Provide the (X, Y) coordinate of the cell's center where the given text is located.  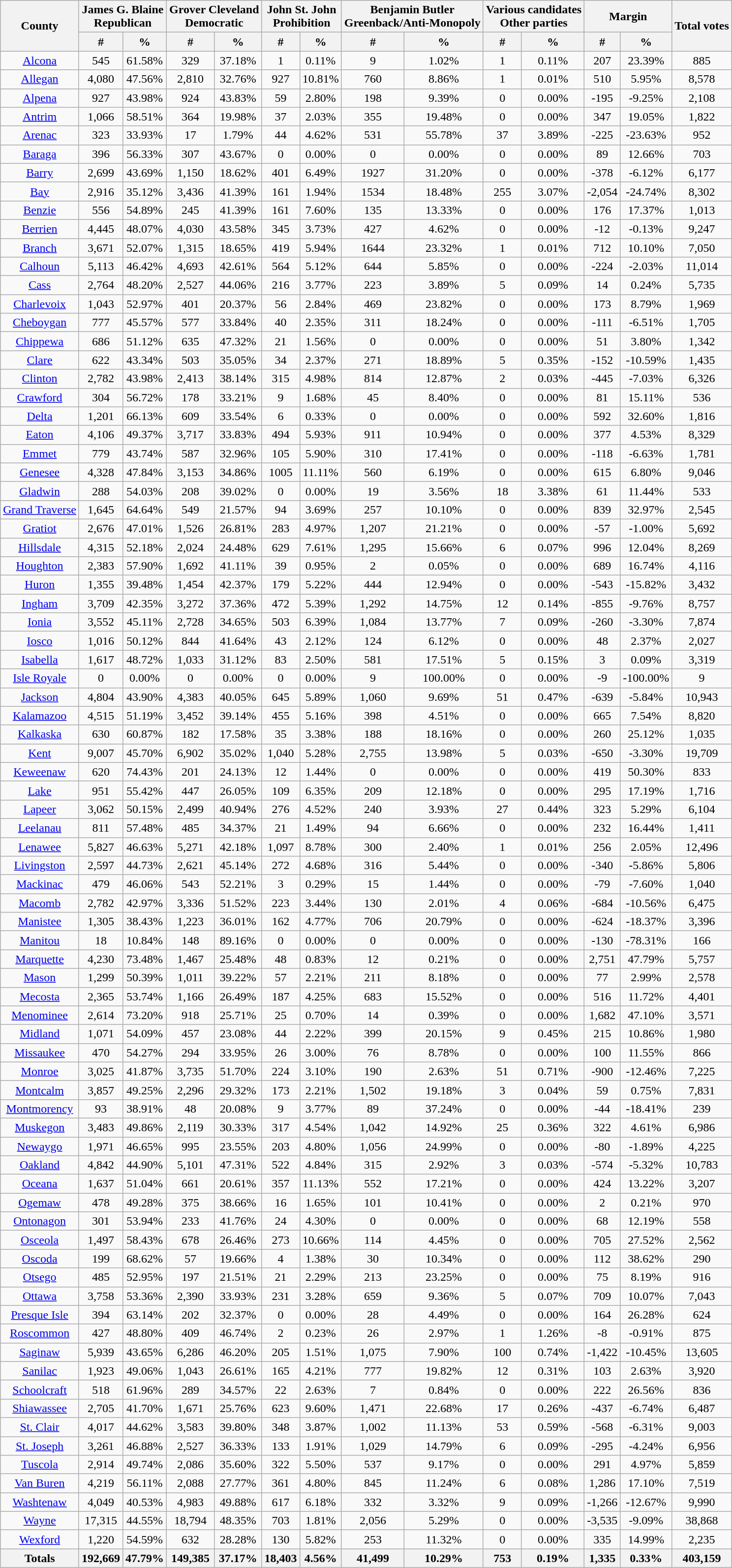
19.18% (444, 1090)
2,916 (100, 191)
9.69% (444, 697)
39.22% (238, 978)
307 (191, 154)
45.11% (145, 622)
9,003 (702, 1427)
52.97% (145, 304)
7,043 (702, 1296)
Isabella (40, 660)
845 (373, 1483)
55.78% (444, 135)
951 (100, 790)
15.52% (444, 996)
11.55% (646, 1053)
494 (280, 435)
100.00% (444, 678)
6.35% (321, 790)
233 (191, 1221)
5.94% (321, 247)
683 (373, 996)
4.56% (321, 1558)
73.20% (145, 1015)
-5.84% (646, 697)
0.45% (553, 1034)
364 (191, 117)
Ontonagon (40, 1221)
6,475 (702, 903)
0.24% (646, 285)
-1,266 (602, 1502)
609 (191, 416)
232 (602, 828)
Osceola (40, 1240)
Saginaw (40, 1352)
347 (602, 117)
39.02% (238, 491)
1,435 (702, 360)
44.90% (145, 1165)
48.20% (145, 285)
10.84% (145, 940)
35.05% (238, 360)
109 (280, 790)
42.97% (145, 903)
11.32% (444, 1539)
114 (373, 1240)
706 (373, 922)
283 (280, 528)
2,108 (702, 98)
-650 (602, 753)
1,207 (373, 528)
32.97% (646, 510)
35.02% (238, 753)
41.87% (145, 1071)
2.12% (321, 641)
-2.03% (646, 267)
50.30% (646, 772)
3,583 (191, 1427)
-6.74% (646, 1408)
1,292 (373, 603)
149,385 (191, 1558)
37.18% (238, 60)
3,758 (100, 1296)
11.11% (321, 472)
-574 (602, 1165)
13.98% (444, 753)
8.86% (444, 79)
42.35% (145, 603)
4.68% (321, 866)
1,781 (702, 453)
-111 (602, 323)
County (40, 26)
839 (602, 510)
4,116 (702, 566)
-5.86% (646, 866)
1,971 (100, 1146)
2,088 (191, 1483)
1005 (280, 472)
518 (100, 1389)
Lake (40, 790)
Alcona (40, 60)
3,272 (191, 603)
2,699 (100, 173)
3.56% (444, 491)
4,225 (702, 1146)
-195 (602, 98)
2,235 (702, 1539)
11.44% (646, 491)
470 (100, 1053)
814 (373, 379)
811 (100, 828)
13.33% (444, 210)
1,980 (702, 1034)
7.61% (321, 547)
1,295 (373, 547)
8,329 (702, 435)
5,859 (702, 1465)
348 (280, 1427)
617 (280, 1502)
25.12% (646, 734)
2,027 (702, 641)
4,842 (100, 1165)
Cass (40, 285)
398 (373, 716)
522 (280, 1165)
224 (280, 1071)
5.50% (321, 1465)
510 (602, 79)
47.32% (238, 341)
271 (373, 360)
10,783 (702, 1165)
-295 (602, 1446)
4.54% (321, 1127)
12.94% (444, 585)
49.37% (145, 435)
1927 (373, 173)
-44 (602, 1109)
-6.51% (646, 323)
26.46% (238, 1240)
6.12% (444, 641)
10.66% (321, 1240)
45.70% (145, 753)
469 (373, 304)
20.15% (444, 1034)
560 (373, 472)
58.51% (145, 117)
202 (191, 1315)
4.25% (321, 996)
995 (191, 1146)
291 (602, 1465)
289 (191, 1389)
16 (280, 1203)
0.74% (553, 1352)
13.22% (646, 1184)
Sanilac (40, 1371)
42.61% (238, 267)
182 (191, 734)
3,709 (100, 603)
Jackson (40, 697)
47.10% (646, 1015)
911 (373, 435)
14.99% (646, 1539)
592 (602, 416)
32.76% (238, 79)
1.79% (238, 135)
4,049 (100, 1502)
7,874 (702, 622)
615 (602, 472)
20.79% (444, 922)
424 (602, 1184)
213 (373, 1277)
23.39% (646, 60)
916 (702, 1277)
30.33% (238, 1127)
54.59% (145, 1539)
Hillsdale (40, 547)
68.62% (145, 1259)
635 (191, 341)
216 (280, 285)
Presque Isle (40, 1315)
2,614 (100, 1015)
2,545 (702, 510)
24.13% (238, 772)
51.52% (238, 903)
8,578 (702, 79)
Muskegon (40, 1127)
34.86% (238, 472)
10.07% (646, 1296)
4.51% (444, 716)
4,106 (100, 435)
6.19% (444, 472)
-100.00% (646, 678)
479 (100, 884)
23.82% (444, 304)
1.91% (321, 1446)
0.15% (553, 660)
-624 (602, 922)
25.71% (238, 1015)
199 (100, 1259)
1644 (373, 247)
2,119 (191, 1127)
Kalamazoo (40, 716)
Ingham (40, 603)
5.82% (321, 1539)
0.14% (553, 603)
Calhoun (40, 267)
9,046 (702, 472)
36.33% (238, 1446)
0.06% (553, 903)
10.29% (444, 1558)
-1.89% (646, 1146)
43 (280, 641)
-1.00% (646, 528)
3,432 (702, 585)
21.21% (444, 528)
56.33% (145, 154)
1,042 (373, 1127)
3,920 (702, 1371)
7,050 (702, 247)
4,230 (100, 959)
36.01% (238, 922)
Oscoda (40, 1259)
536 (702, 397)
543 (191, 884)
Chippewa (40, 341)
33.83% (238, 435)
1.56% (321, 341)
2.05% (646, 846)
622 (100, 360)
2,383 (100, 566)
4,080 (100, 79)
2,499 (191, 809)
33.84% (238, 323)
-224 (602, 267)
24.48% (238, 547)
6,177 (702, 173)
Branch (40, 247)
29.32% (238, 1090)
164 (602, 1315)
15.66% (444, 547)
5.85% (444, 267)
-543 (602, 585)
0.83% (321, 959)
Marquette (40, 959)
33.21% (238, 397)
-23.63% (646, 135)
16.74% (646, 566)
2.03% (321, 117)
355 (373, 117)
89.16% (238, 940)
1,454 (191, 585)
1,923 (100, 1371)
1.65% (321, 1203)
24 (280, 1221)
32.96% (238, 453)
3,396 (702, 922)
Gladwin (40, 491)
2,413 (191, 379)
Mecosta (40, 996)
188 (373, 734)
50.39% (145, 978)
21.57% (238, 510)
2.84% (321, 304)
-24.74% (646, 191)
Isle Royale (40, 678)
1,335 (602, 1558)
5,113 (100, 267)
Van Buren (40, 1483)
1,060 (373, 697)
1,220 (100, 1539)
52.18% (145, 547)
43.83% (238, 98)
55.42% (145, 790)
0.84% (444, 1389)
276 (280, 809)
5,806 (702, 866)
5.44% (444, 866)
4.21% (321, 1371)
3,319 (702, 660)
33.54% (238, 416)
1.49% (321, 828)
4.52% (321, 809)
549 (191, 510)
47.31% (238, 1165)
-9.25% (646, 98)
Oakland (40, 1165)
996 (602, 547)
375 (191, 1203)
43.69% (145, 173)
4,445 (100, 229)
0.04% (553, 1090)
25.76% (238, 1408)
3.80% (646, 341)
Clinton (40, 379)
166 (702, 940)
Arenac (40, 135)
6,956 (702, 1446)
0.71% (553, 1071)
712 (602, 247)
17,315 (100, 1521)
1534 (373, 191)
533 (702, 491)
Charlevoix (40, 304)
255 (502, 191)
41.76% (238, 1221)
Mackinac (40, 884)
41.64% (238, 641)
39.14% (238, 716)
20.61% (238, 1184)
12.04% (646, 547)
577 (191, 323)
35 (280, 734)
St. Joseph (40, 1446)
256 (602, 846)
6,902 (191, 753)
645 (280, 697)
-6.31% (646, 1427)
5.93% (321, 435)
329 (191, 60)
10.34% (444, 1259)
1,166 (191, 996)
54.89% (145, 210)
26.61% (238, 1371)
1,682 (602, 1015)
1,822 (702, 117)
1,671 (191, 1408)
39 (280, 566)
-5.32% (646, 1165)
Antrim (40, 117)
50.12% (145, 641)
2.01% (444, 903)
178 (191, 397)
659 (373, 1296)
57.48% (145, 828)
2.40% (444, 846)
4,515 (100, 716)
1,342 (702, 341)
301 (100, 1221)
-12.67% (646, 1502)
581 (373, 660)
516 (602, 996)
83 (280, 660)
3.00% (321, 1053)
31.20% (444, 173)
22.68% (444, 1408)
0.70% (321, 1015)
2.99% (646, 978)
-10.45% (646, 1352)
39.48% (145, 585)
705 (602, 1240)
1,526 (191, 528)
4,804 (100, 697)
19,709 (702, 753)
447 (191, 790)
34 (280, 360)
41.11% (238, 566)
1,056 (373, 1146)
537 (373, 1465)
1,013 (702, 210)
26.56% (646, 1389)
1,150 (191, 173)
47.56% (145, 79)
361 (280, 1483)
215 (602, 1034)
0.29% (321, 884)
Wayne (40, 1521)
73.48% (145, 959)
37.24% (444, 1109)
12,496 (702, 846)
10.81% (321, 79)
-152 (602, 360)
253 (373, 1539)
885 (702, 60)
304 (100, 397)
192,669 (100, 1558)
9.39% (444, 98)
2,578 (702, 978)
1,411 (702, 828)
409 (191, 1333)
28.28% (238, 1539)
0.35% (553, 360)
77 (602, 978)
66.13% (145, 416)
Grover ClevelandDemocratic (214, 17)
3.28% (321, 1296)
49.88% (238, 1502)
49.06% (145, 1371)
1,355 (100, 585)
32.37% (238, 1315)
46.42% (145, 267)
42.18% (238, 846)
-340 (602, 866)
47.84% (145, 472)
19.82% (444, 1371)
Lenawee (40, 846)
-6.63% (646, 453)
5.28% (321, 753)
39.80% (238, 1427)
31.12% (238, 660)
-568 (602, 1427)
-4.24% (646, 1446)
-639 (602, 697)
51.12% (145, 341)
34.65% (238, 622)
0.95% (321, 566)
231 (280, 1296)
44.73% (145, 866)
9.17% (444, 1465)
Ottawa (40, 1296)
54.03% (145, 491)
Baraga (40, 154)
4,219 (100, 1483)
47.01% (145, 528)
13.77% (444, 622)
709 (602, 1296)
3.44% (321, 903)
46.20% (238, 1352)
162 (280, 922)
2.29% (321, 1277)
23.55% (238, 1146)
61.96% (145, 1389)
-12.46% (646, 1071)
Macomb (40, 903)
25.48% (238, 959)
2,086 (191, 1465)
-6.12% (646, 173)
-79 (602, 884)
45 (373, 397)
300 (373, 846)
17.58% (238, 734)
2,296 (191, 1090)
290 (702, 1259)
56.72% (145, 397)
2,562 (702, 1240)
1,816 (702, 416)
1,071 (100, 1034)
42.37% (238, 585)
52.07% (145, 247)
311 (373, 323)
14.75% (444, 603)
4.45% (444, 1240)
27.52% (646, 1240)
0.08% (553, 1483)
2,751 (602, 959)
18.89% (444, 360)
3.93% (444, 809)
-9.09% (646, 1521)
239 (702, 1109)
Leelanau (40, 828)
3.87% (321, 1427)
866 (702, 1053)
46.88% (145, 1446)
3,336 (191, 903)
Lapeer (40, 809)
4.61% (646, 1127)
19 (373, 491)
105 (280, 453)
552 (373, 1184)
21.51% (238, 1277)
211 (373, 978)
3,153 (191, 472)
7.60% (321, 210)
970 (702, 1203)
2,597 (100, 866)
Delta (40, 416)
Totals (40, 1558)
-18.41% (646, 1109)
44.06% (238, 285)
58.43% (145, 1240)
9.60% (321, 1408)
St. Clair (40, 1427)
46.74% (238, 1333)
Emmet (40, 453)
26.28% (646, 1315)
-9 (602, 678)
197 (191, 1277)
53.36% (145, 1296)
Montmorency (40, 1109)
James G. BlaineRepublican (122, 17)
40.05% (238, 697)
5,827 (100, 846)
9.36% (444, 1296)
Manitou (40, 940)
203 (280, 1146)
33.95% (238, 1053)
4,017 (100, 1427)
4,383 (191, 697)
4.84% (321, 1165)
8,820 (702, 716)
11.72% (646, 996)
179 (280, 585)
46.06% (145, 884)
2,705 (100, 1408)
294 (191, 1053)
0.05% (444, 566)
8,302 (702, 191)
112 (602, 1259)
52.21% (238, 884)
9,247 (702, 229)
176 (602, 210)
Eaton (40, 435)
3.32% (444, 1502)
30 (373, 1259)
Total votes (702, 26)
17.41% (444, 453)
41.70% (145, 1408)
1,502 (373, 1090)
17.10% (646, 1483)
345 (280, 229)
Menominee (40, 1015)
4,030 (191, 229)
35.12% (145, 191)
56 (280, 304)
844 (191, 641)
10.41% (444, 1203)
3,062 (100, 809)
38.14% (238, 379)
6,986 (702, 1127)
-1,422 (602, 1352)
37.36% (238, 603)
Genesee (40, 472)
3,452 (191, 716)
2,676 (100, 528)
18.16% (444, 734)
-7.03% (646, 379)
49.28% (145, 1203)
-18.37% (646, 922)
4.77% (321, 922)
43.58% (238, 229)
317 (280, 1127)
4.30% (321, 1221)
17.51% (444, 660)
101 (373, 1203)
5.90% (321, 453)
Margin (628, 17)
17.21% (444, 1184)
-118 (602, 453)
Benjamin ButlerGreenback/Anti-Monopoly (412, 17)
Kalkaska (40, 734)
1.26% (553, 1333)
10.86% (646, 1034)
13,605 (702, 1352)
836 (702, 1389)
53 (502, 1427)
1,471 (373, 1408)
4.98% (321, 379)
1.51% (321, 1352)
10.94% (444, 435)
Crawford (40, 397)
23.32% (444, 247)
Ionia (40, 622)
27 (502, 809)
2.97% (444, 1333)
1,286 (602, 1483)
45.57% (145, 323)
12.87% (444, 379)
16.44% (646, 828)
3,436 (191, 191)
22 (280, 1389)
620 (100, 772)
924 (191, 98)
1,969 (702, 304)
1,066 (100, 117)
0.44% (553, 809)
-130 (602, 940)
Wexford (40, 1539)
38,868 (702, 1521)
689 (602, 566)
-78.31% (646, 940)
Benzie (40, 210)
632 (191, 1539)
48.35% (238, 1521)
1,029 (373, 1446)
20.08% (238, 1109)
John St. JohnProhibition (302, 17)
4,401 (702, 996)
245 (191, 210)
2,056 (373, 1521)
288 (100, 491)
Allegan (40, 79)
48.72% (145, 660)
272 (280, 866)
Shiawassee (40, 1408)
Monroe (40, 1071)
18.65% (238, 247)
1,016 (100, 641)
295 (602, 790)
11.24% (444, 1483)
-378 (602, 173)
396 (100, 154)
0.26% (553, 1408)
50.15% (145, 809)
5.16% (321, 716)
Kent (40, 753)
103 (602, 1371)
1,497 (100, 1240)
19.98% (238, 117)
26.05% (238, 790)
Bay (40, 191)
5,939 (100, 1352)
63.14% (145, 1315)
686 (100, 341)
8,757 (702, 603)
3,025 (100, 1071)
-855 (602, 603)
545 (100, 60)
190 (373, 1071)
1.68% (321, 397)
-260 (602, 622)
6.66% (444, 828)
Iosco (40, 641)
17.37% (646, 210)
222 (602, 1389)
Washtenaw (40, 1502)
56.11% (145, 1483)
44.55% (145, 1521)
27.77% (238, 1483)
629 (280, 547)
2.80% (321, 98)
Oceana (40, 1184)
472 (280, 603)
-15.82% (646, 585)
-57 (602, 528)
8.79% (646, 304)
Keweenaw (40, 772)
3.10% (321, 1071)
18,794 (191, 1521)
40.94% (238, 809)
Montcalm (40, 1090)
2,914 (100, 1465)
64.64% (145, 510)
-2,054 (602, 191)
2,365 (100, 996)
201 (191, 772)
40 (280, 323)
564 (280, 267)
1,305 (100, 922)
28 (373, 1315)
5.95% (646, 79)
2,728 (191, 622)
2,764 (100, 285)
-900 (602, 1071)
444 (373, 585)
76 (373, 1053)
403,159 (702, 1558)
Otsego (40, 1277)
8,269 (702, 547)
-7.60% (646, 884)
0.31% (553, 1371)
6,286 (191, 1352)
14.92% (444, 1127)
81 (602, 397)
377 (602, 435)
4.53% (646, 435)
260 (602, 734)
760 (373, 79)
1,002 (373, 1427)
-12 (602, 229)
875 (702, 1333)
0.23% (321, 1333)
17.19% (646, 790)
3,857 (100, 1090)
15.11% (646, 397)
Barry (40, 173)
43.65% (145, 1352)
Roscommon (40, 1333)
18,403 (280, 1558)
53.74% (145, 996)
2,024 (191, 547)
Manistee (40, 922)
3.69% (321, 510)
5,101 (191, 1165)
1,097 (280, 846)
48.80% (145, 1333)
1,705 (702, 323)
165 (280, 1371)
49.25% (145, 1090)
Alpena (40, 98)
457 (191, 1034)
310 (373, 453)
1,223 (191, 922)
Missaukee (40, 1053)
1.02% (444, 60)
394 (100, 1315)
1,692 (191, 566)
26.81% (238, 528)
49.86% (145, 1127)
135 (373, 210)
1.81% (321, 1521)
0.19% (553, 1558)
3,735 (191, 1071)
10,943 (702, 697)
Mason (40, 978)
Livingston (40, 866)
15 (373, 884)
1,637 (100, 1184)
4,328 (100, 472)
26.49% (238, 996)
11,014 (702, 267)
5.89% (321, 697)
Clare (40, 360)
1,645 (100, 510)
7,225 (702, 1071)
19.48% (444, 117)
3,717 (191, 435)
93 (100, 1109)
51.04% (145, 1184)
32.60% (646, 416)
34.37% (238, 828)
918 (191, 1015)
198 (373, 98)
57.90% (145, 566)
148 (191, 940)
5.12% (321, 267)
45.14% (238, 866)
1,075 (373, 1352)
6,104 (702, 809)
5.22% (321, 585)
74.43% (145, 772)
43.67% (238, 154)
2,390 (191, 1296)
2.92% (444, 1165)
23.25% (444, 1277)
Tuscola (40, 1465)
19.66% (238, 1259)
41,499 (373, 1558)
1,084 (373, 622)
531 (373, 135)
19.05% (646, 117)
0.75% (646, 1090)
205 (280, 1352)
1,299 (100, 978)
257 (373, 510)
Midland (40, 1034)
1,201 (100, 416)
44.62% (145, 1427)
7,831 (702, 1090)
1.94% (321, 191)
623 (280, 1408)
5,735 (702, 285)
5,757 (702, 959)
37.17% (238, 1558)
556 (100, 210)
3,571 (702, 1015)
1,315 (191, 247)
35.60% (238, 1465)
7.54% (646, 716)
630 (100, 734)
51.70% (238, 1071)
587 (191, 453)
833 (702, 772)
Huron (40, 585)
6.39% (321, 622)
-225 (602, 135)
40.53% (145, 1502)
Gratiot (40, 528)
9,007 (100, 753)
38.91% (145, 1109)
4,983 (191, 1502)
2.50% (321, 660)
Various candidatesOther parties (534, 17)
43.90% (145, 697)
558 (702, 1221)
3,261 (100, 1446)
1.38% (321, 1259)
34.57% (238, 1389)
-684 (602, 903)
5.39% (321, 603)
1,011 (191, 978)
Newaygo (40, 1146)
-445 (602, 379)
207 (602, 60)
-10.56% (646, 903)
4,315 (100, 547)
38.66% (238, 1203)
3,207 (702, 1184)
208 (191, 491)
14.79% (444, 1446)
8.18% (444, 978)
12.19% (646, 1221)
0.39% (444, 1015)
-3,535 (602, 1521)
46.63% (145, 846)
0.47% (553, 697)
75 (602, 1277)
Houghton (40, 566)
3.07% (553, 191)
-437 (602, 1408)
6,326 (702, 379)
3,483 (100, 1127)
68 (602, 1221)
18.62% (238, 173)
5,692 (702, 528)
332 (373, 1502)
6.80% (646, 472)
53.94% (145, 1221)
240 (373, 809)
Schoolcraft (40, 1389)
49.74% (145, 1465)
24.99% (444, 1146)
2.22% (321, 1034)
2,810 (191, 79)
273 (280, 1240)
38.43% (145, 922)
-8 (602, 1333)
48.07% (145, 229)
1,467 (191, 959)
6.18% (321, 1502)
61.58% (145, 60)
335 (602, 1539)
1,035 (702, 734)
2.35% (321, 323)
20.37% (238, 304)
7,519 (702, 1483)
1,716 (702, 790)
54.27% (145, 1053)
-9.76% (646, 603)
12.18% (444, 790)
455 (280, 716)
952 (702, 135)
209 (373, 790)
Ogemaw (40, 1203)
54.09% (145, 1034)
187 (280, 996)
4.49% (444, 1315)
12.66% (646, 154)
43.34% (145, 360)
665 (602, 716)
-10.59% (646, 360)
2,621 (191, 866)
-80 (602, 1146)
8.40% (444, 397)
1,033 (191, 660)
678 (191, 1240)
9,990 (702, 1502)
Cheboygan (40, 323)
133 (280, 1446)
6,487 (702, 1408)
779 (100, 453)
2,755 (373, 753)
7.90% (444, 1352)
1,617 (100, 660)
38.62% (646, 1259)
4,693 (191, 267)
316 (373, 866)
3,671 (100, 247)
18.48% (444, 191)
124 (373, 641)
61 (602, 491)
644 (373, 267)
51.19% (145, 716)
60.87% (145, 734)
18.24% (444, 323)
0.36% (553, 1127)
3.73% (321, 229)
6.49% (321, 173)
753 (502, 1558)
624 (702, 1315)
3,552 (100, 622)
43.74% (145, 453)
0.59% (553, 1427)
399 (373, 1034)
-0.91% (646, 1333)
357 (280, 1184)
661 (191, 1184)
23.08% (238, 1034)
Grand Traverse (40, 510)
46.65% (145, 1146)
478 (100, 1203)
Berrien (40, 229)
5,271 (191, 846)
52.95% (145, 1277)
8.19% (646, 1277)
-0.13% (646, 229)
